Return [X, Y] of the center of cell containing provided text 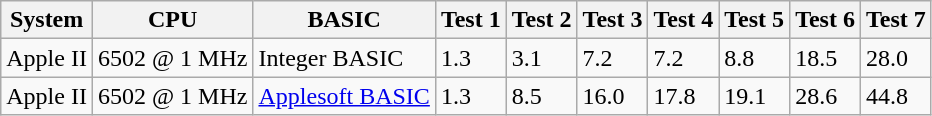
Test 6 [826, 20]
28.0 [896, 58]
8.8 [754, 58]
Test 4 [684, 20]
Integer BASIC [344, 58]
44.8 [896, 96]
Test 5 [754, 20]
BASIC [344, 20]
Test 3 [612, 20]
Test 1 [470, 20]
Test 2 [542, 20]
18.5 [826, 58]
System [47, 20]
28.6 [826, 96]
Applesoft BASIC [344, 96]
3.1 [542, 58]
8.5 [542, 96]
17.8 [684, 96]
16.0 [612, 96]
19.1 [754, 96]
Test 7 [896, 20]
CPU [172, 20]
